Provide the (x, y) coordinate of the cell's center where the given text is located.  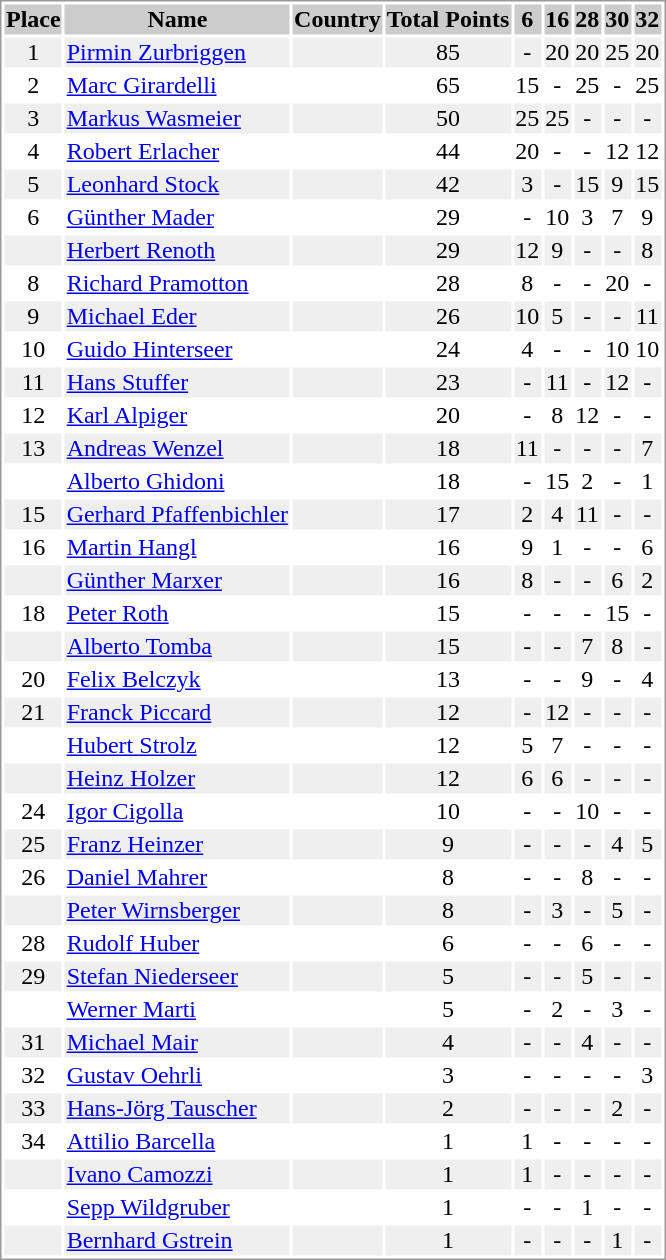
Günther Marxer (177, 581)
Sepp Wildgruber (177, 1207)
Martin Hangl (177, 547)
85 (448, 53)
Igor Cigolla (177, 811)
Felix Belczyk (177, 679)
42 (448, 185)
Name (177, 19)
50 (448, 119)
Karl Alpiger (177, 415)
Heinz Holzer (177, 779)
Robert Erlacher (177, 151)
Franck Piccard (177, 713)
Alberto Ghidoni (177, 481)
34 (33, 1141)
Günther Mader (177, 217)
Gerhard Pfaffenbichler (177, 515)
30 (618, 19)
Gustav Oehrli (177, 1075)
Guido Hinterseer (177, 349)
Pirmin Zurbriggen (177, 53)
Andreas Wenzel (177, 449)
Alberto Tomba (177, 647)
Total Points (448, 19)
33 (33, 1109)
Country (338, 19)
Ivano Camozzi (177, 1175)
Markus Wasmeier (177, 119)
Richard Pramotton (177, 283)
Rudolf Huber (177, 943)
Daniel Mahrer (177, 877)
Attilio Barcella (177, 1141)
Franz Heinzer (177, 845)
Peter Wirnsberger (177, 911)
Peter Roth (177, 613)
Marc Girardelli (177, 85)
65 (448, 85)
Leonhard Stock (177, 185)
Werner Marti (177, 1009)
Hans Stuffer (177, 383)
Michael Eder (177, 317)
Place (33, 19)
Michael Mair (177, 1043)
23 (448, 383)
17 (448, 515)
Stefan Niederseer (177, 977)
44 (448, 151)
31 (33, 1043)
Herbert Renoth (177, 251)
21 (33, 713)
Hubert Strolz (177, 745)
Bernhard Gstrein (177, 1241)
Hans-Jörg Tauscher (177, 1109)
